Return (X, Y) of the center of cell containing provided text 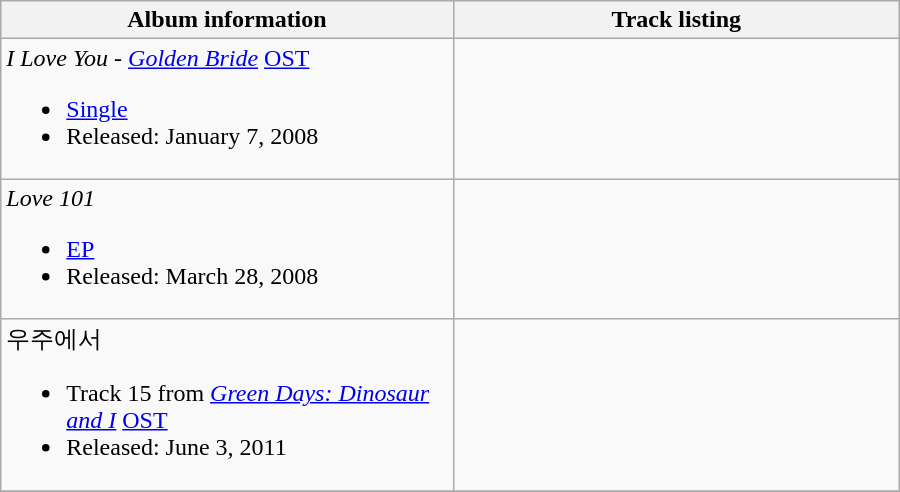
Love 101EPReleased: March 28, 2008 (227, 249)
I Love You - Golden Bride OSTSingleReleased: January 7, 2008 (227, 109)
Track listing (676, 20)
Album information (227, 20)
우주에서Track 15 from Green Days: Dinosaur and I OSTReleased: June 3, 2011 (227, 405)
